Scan for the cell matching the given text and deliver its (x, y) coordinate at center. 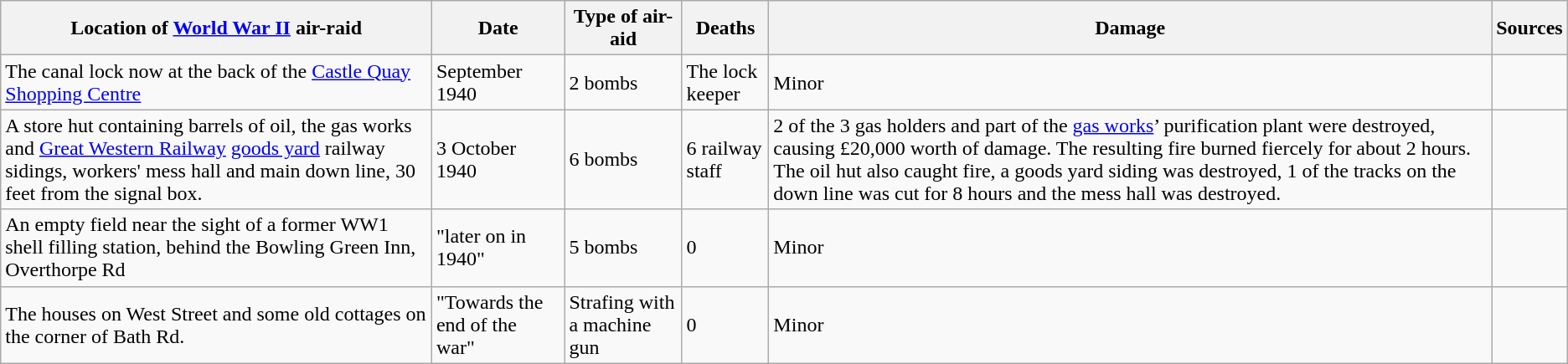
Date (498, 28)
Damage (1131, 28)
The lock keeper (725, 82)
Location of World War II air-raid (216, 28)
5 bombs (623, 248)
3 October 1940 (498, 159)
"Towards the end of the war" (498, 325)
2 bombs (623, 82)
6 bombs (623, 159)
The canal lock now at the back of the Castle Quay Shopping Centre (216, 82)
An empty field near the sight of a former WW1 shell filling station, behind the Bowling Green Inn, Overthorpe Rd (216, 248)
6 railway staff (725, 159)
Type of air-aid (623, 28)
The houses on West Street and some old cottages on the corner of Bath Rd. (216, 325)
Strafing with a machine gun (623, 325)
September 1940 (498, 82)
Sources (1529, 28)
"later on in 1940" (498, 248)
Deaths (725, 28)
